Find where the given text appears and provide that cell's center as (X, Y) coordinate. 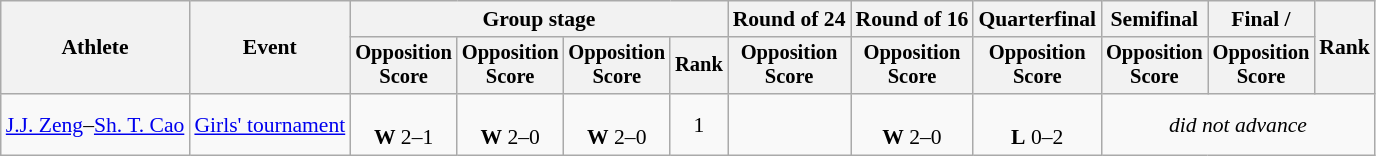
L 0–2 (1037, 124)
1 (699, 124)
Event (270, 48)
Athlete (96, 48)
W 2–1 (404, 124)
Final / (1262, 19)
Semifinal (1154, 19)
Round of 16 (912, 19)
Girls' tournament (270, 124)
Quarterfinal (1037, 19)
Round of 24 (790, 19)
did not advance (1238, 124)
J.J. Zeng–Sh. T. Cao (96, 124)
Group stage (538, 19)
